From the cell containing the given text, extract its center point as (X, Y) coordinate. 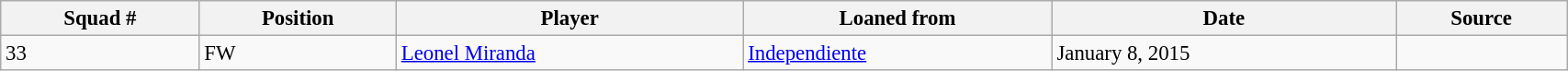
33 (100, 53)
FW (298, 53)
Squad # (100, 18)
Independiente (897, 53)
Loaned from (897, 18)
Leonel Miranda (570, 53)
Position (298, 18)
January 8, 2015 (1224, 53)
Source (1482, 18)
Player (570, 18)
Date (1224, 18)
